For the text-containing cell, return its midpoint in [X, Y] coordinate format. 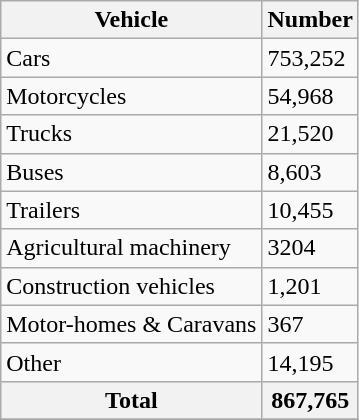
Number [310, 20]
Trucks [132, 134]
Motorcycles [132, 96]
10,455 [310, 210]
Agricultural machinery [132, 248]
8,603 [310, 172]
14,195 [310, 362]
Motor-homes & Caravans [132, 324]
Total [132, 400]
Trailers [132, 210]
Cars [132, 58]
54,968 [310, 96]
753,252 [310, 58]
3204 [310, 248]
Other [132, 362]
1,201 [310, 286]
Vehicle [132, 20]
Construction vehicles [132, 286]
21,520 [310, 134]
367 [310, 324]
Buses [132, 172]
867,765 [310, 400]
